Return the (X, Y) coordinate for the center point of the cell that contains the specified text.  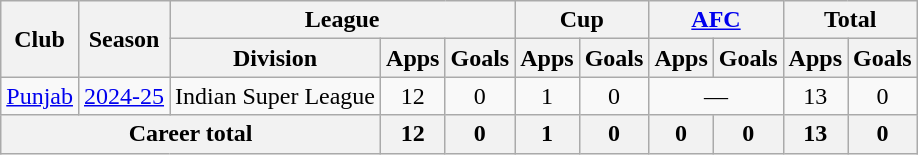
Division (276, 58)
League (342, 20)
Club (40, 39)
Total (850, 20)
Punjab (40, 96)
Season (124, 39)
Career total (191, 134)
2024-25 (124, 96)
Indian Super League (276, 96)
AFC (716, 20)
— (716, 96)
Cup (582, 20)
